Locate the cell with the specified text and output its (X, Y) center coordinate. 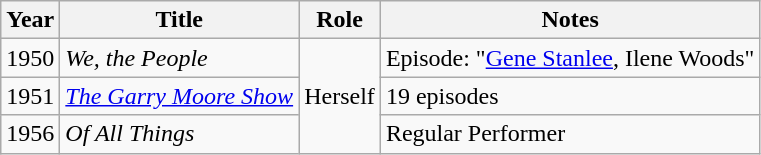
1950 (30, 58)
1956 (30, 134)
Notes (570, 20)
Regular Performer (570, 134)
19 episodes (570, 96)
Episode: "Gene Stanlee, Ilene Woods" (570, 58)
Year (30, 20)
Herself (340, 96)
The Garry Moore Show (180, 96)
1951 (30, 96)
Title (180, 20)
Of All Things (180, 134)
We, the People (180, 58)
Role (340, 20)
